Detect which cell encompasses the target text, then output its (X, Y) center coordinate. 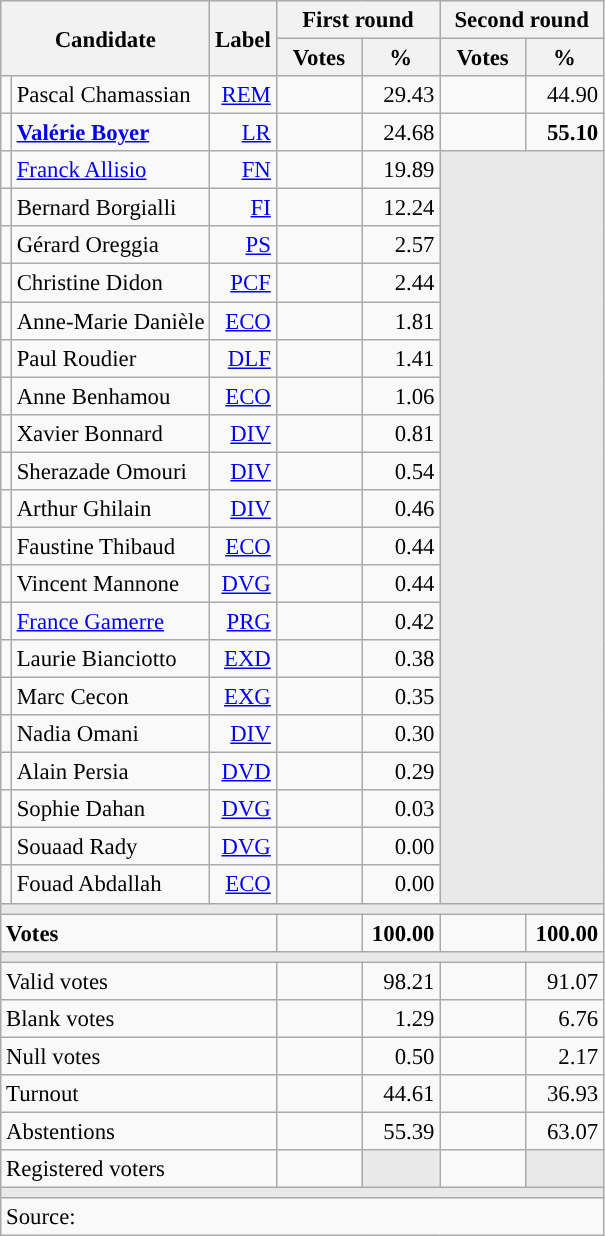
Vincent Mannone (110, 584)
0.54 (401, 471)
First round (358, 20)
France Gamerre (110, 621)
Marc Cecon (110, 697)
98.21 (401, 981)
Xavier Bonnard (110, 433)
PS (243, 245)
55.10 (564, 133)
Arthur Ghilain (110, 509)
1.81 (401, 321)
Gérard Oreggia (110, 245)
Label (243, 38)
Abstentions (138, 1131)
DLF (243, 358)
0.38 (401, 659)
Blank votes (138, 1019)
Fouad Abdallah (110, 885)
63.07 (564, 1131)
44.90 (564, 95)
24.68 (401, 133)
2.44 (401, 283)
Valid votes (138, 981)
55.39 (401, 1131)
36.93 (564, 1094)
Alain Persia (110, 772)
Souaad Rady (110, 847)
FN (243, 170)
DVD (243, 772)
6.76 (564, 1019)
2.17 (564, 1056)
Null votes (138, 1056)
Candidate (106, 38)
Sophie Dahan (110, 809)
19.89 (401, 170)
0.35 (401, 697)
91.07 (564, 981)
EXD (243, 659)
Christine Didon (110, 283)
0.03 (401, 809)
Sherazade Omouri (110, 471)
Pascal Chamassian (110, 95)
2.57 (401, 245)
44.61 (401, 1094)
1.29 (401, 1019)
Turnout (138, 1094)
Source: (302, 1217)
EXG (243, 697)
0.46 (401, 509)
Franck Allisio (110, 170)
12.24 (401, 208)
PCF (243, 283)
Registered voters (138, 1169)
Paul Roudier (110, 358)
Bernard Borgialli (110, 208)
PRG (243, 621)
Second round (522, 20)
1.41 (401, 358)
1.06 (401, 396)
Faustine Thibaud (110, 546)
29.43 (401, 95)
LR (243, 133)
Anne Benhamou (110, 396)
0.29 (401, 772)
0.42 (401, 621)
0.50 (401, 1056)
REM (243, 95)
Valérie Boyer (110, 133)
Laurie Bianciotto (110, 659)
FI (243, 208)
Nadia Omani (110, 734)
0.30 (401, 734)
Anne-Marie Danièle (110, 321)
0.81 (401, 433)
